Determine the [x, y] coordinate at the center of the cell enclosing the given text.  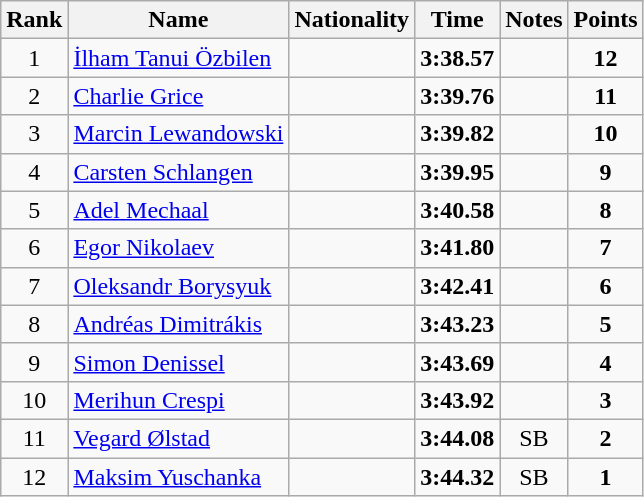
Oleksandr Borysyuk [178, 286]
Vegard Ølstad [178, 438]
Egor Nikolaev [178, 248]
Maksim Yuschanka [178, 477]
Carsten Schlangen [178, 172]
3:38.57 [458, 58]
Simon Denissel [178, 362]
3:39.82 [458, 134]
3:39.76 [458, 96]
Charlie Grice [178, 96]
3:43.69 [458, 362]
3:41.80 [458, 248]
3:43.92 [458, 400]
3:40.58 [458, 210]
Nationality [352, 20]
Points [606, 20]
İlham Tanui Özbilen [178, 58]
Notes [534, 20]
Adel Mechaal [178, 210]
Time [458, 20]
Marcin Lewandowski [178, 134]
3:39.95 [458, 172]
3:43.23 [458, 324]
Name [178, 20]
Andréas Dimitrákis [178, 324]
Merihun Crespi [178, 400]
Rank [34, 20]
3:42.41 [458, 286]
3:44.32 [458, 477]
3:44.08 [458, 438]
